Search for the cell housing the specified text and yield its [X, Y] center coordinate. 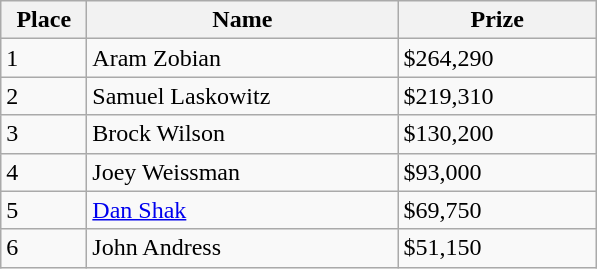
$219,310 [498, 96]
$264,290 [498, 58]
Brock Wilson [242, 134]
1 [44, 58]
3 [44, 134]
Aram Zobian [242, 58]
6 [44, 248]
$130,200 [498, 134]
$93,000 [498, 172]
Name [242, 20]
Samuel Laskowitz [242, 96]
Place [44, 20]
$69,750 [498, 210]
Joey Weissman [242, 172]
Dan Shak [242, 210]
John Andress [242, 248]
4 [44, 172]
Prize [498, 20]
5 [44, 210]
$51,150 [498, 248]
2 [44, 96]
